Provide the [x, y] coordinate of the cell's center where the given text is located.  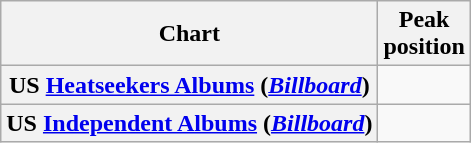
US Independent Albums (Billboard) [190, 123]
Chart [190, 34]
Peakposition [424, 34]
US Heatseekers Albums (Billboard) [190, 85]
